Find where the given text appears and provide that cell's center as (X, Y) coordinate. 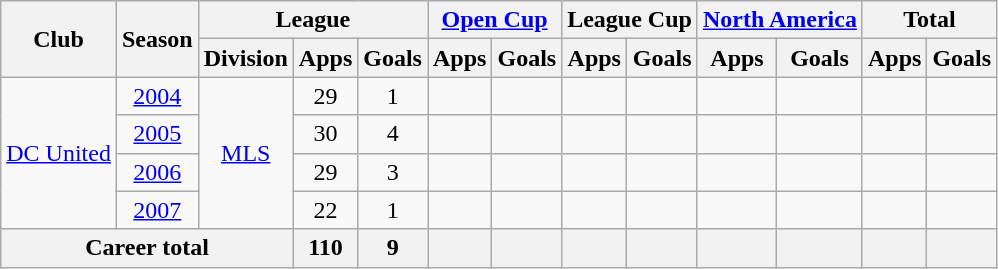
Club (59, 39)
MLS (246, 153)
2005 (157, 134)
Open Cup (495, 20)
DC United (59, 153)
22 (325, 210)
Division (246, 58)
Total (929, 20)
3 (393, 172)
2007 (157, 210)
League (312, 20)
Career total (148, 248)
30 (325, 134)
League Cup (630, 20)
Season (157, 39)
2004 (157, 96)
9 (393, 248)
4 (393, 134)
North America (780, 20)
2006 (157, 172)
110 (325, 248)
